Pinpoint the cell where the given text exists, returning its [X, Y] midpoint coordinate. 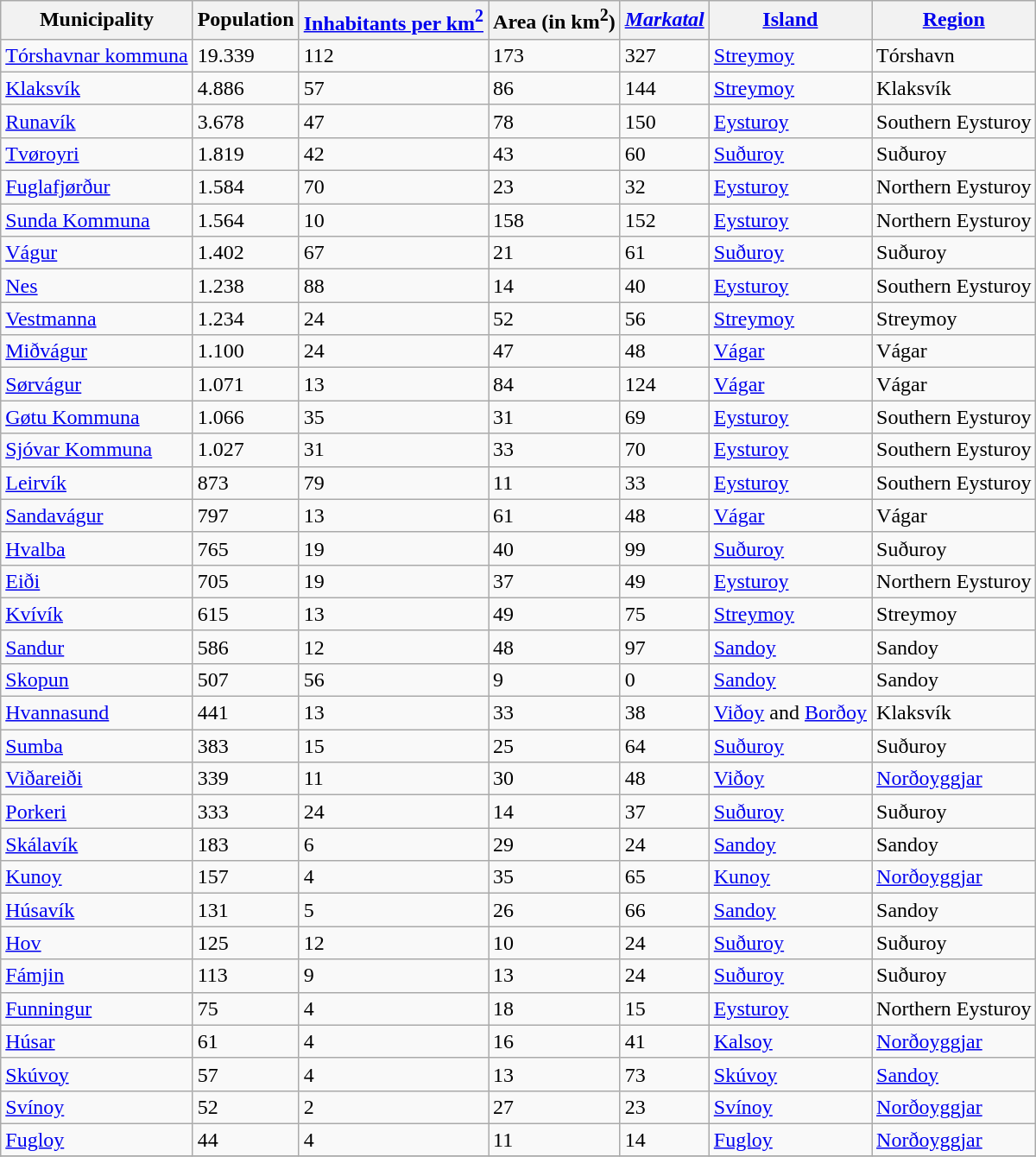
Hvalba [97, 548]
1.100 [245, 351]
Húsar [97, 1041]
Hov [97, 943]
1.071 [245, 384]
327 [665, 55]
0 [665, 680]
Viðareiði [97, 779]
Sandur [97, 647]
Leirvík [97, 483]
86 [554, 88]
Gøtu Kommuna [97, 417]
705 [245, 581]
Tvøroyri [97, 154]
32 [665, 187]
42 [394, 154]
2 [394, 1107]
112 [394, 55]
3.678 [245, 121]
69 [665, 417]
73 [665, 1074]
339 [245, 779]
66 [665, 910]
21 [554, 253]
19.339 [245, 55]
30 [554, 779]
44 [245, 1140]
586 [245, 647]
29 [554, 844]
64 [665, 746]
Region [954, 21]
Porkeri [97, 812]
383 [245, 746]
Sørvágur [97, 384]
Population [245, 21]
507 [245, 680]
Municipality [97, 21]
797 [245, 515]
4.886 [245, 88]
6 [394, 844]
Skálavík [97, 844]
157 [245, 877]
Sandavágur [97, 515]
16 [554, 1041]
1.819 [245, 154]
Fámjin [97, 976]
43 [554, 154]
Sumba [97, 746]
Nes [97, 286]
Skopun [97, 680]
88 [394, 286]
Sunda Kommuna [97, 220]
Inhabitants per km2 [394, 21]
27 [554, 1107]
Miðvágur [97, 351]
Tórshavn [954, 55]
1.584 [245, 187]
152 [665, 220]
67 [394, 253]
60 [665, 154]
Kalsoy [790, 1041]
Markatal [665, 21]
1.027 [245, 450]
Island [790, 21]
Eiði [97, 581]
Kvívík [97, 614]
97 [665, 647]
41 [665, 1041]
5 [394, 910]
125 [245, 943]
1.564 [245, 220]
144 [665, 88]
99 [665, 548]
Fuglafjørður [97, 187]
Viðoy and Borðoy [790, 713]
113 [245, 976]
131 [245, 910]
333 [245, 812]
Hvannasund [97, 713]
25 [554, 746]
1.402 [245, 253]
18 [554, 1008]
Funningur [97, 1008]
158 [554, 220]
78 [554, 121]
Viðoy [790, 779]
765 [245, 548]
124 [665, 384]
Area (in km2) [554, 21]
183 [245, 844]
Vestmanna [97, 319]
1.066 [245, 417]
Tórshavnar kommuna [97, 55]
79 [394, 483]
Sjóvar Kommuna [97, 450]
26 [554, 910]
150 [665, 121]
441 [245, 713]
615 [245, 614]
1.238 [245, 286]
Húsavík [97, 910]
873 [245, 483]
Runavík [97, 121]
1.234 [245, 319]
84 [554, 384]
Vágur [97, 253]
173 [554, 55]
65 [665, 877]
38 [665, 713]
